Locate the cell with the specified text and output its [x, y] center coordinate. 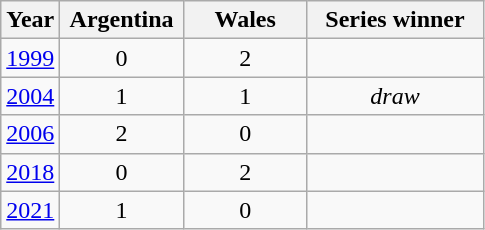
2006 [30, 134]
Argentina [122, 20]
2004 [30, 96]
2018 [30, 172]
Year [30, 20]
draw [395, 96]
Series winner [395, 20]
1999 [30, 58]
2021 [30, 210]
Wales [245, 20]
